For the text-containing cell, return its midpoint in (x, y) coordinate format. 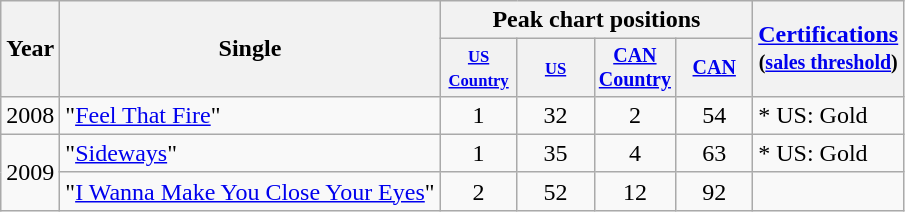
4 (635, 153)
"Sideways" (250, 153)
Peak chart positions (596, 20)
US (556, 68)
35 (556, 153)
52 (556, 191)
2008 (30, 115)
Single (250, 49)
Certifications(sales threshold) (828, 49)
12 (635, 191)
2009 (30, 172)
CAN Country (635, 68)
Year (30, 49)
"Feel That Fire" (250, 115)
"I Wanna Make You Close Your Eyes" (250, 191)
63 (714, 153)
92 (714, 191)
54 (714, 115)
32 (556, 115)
CAN (714, 68)
US Country (478, 68)
